Extract the [x, y] coordinate from the center of the cell holding the provided text.  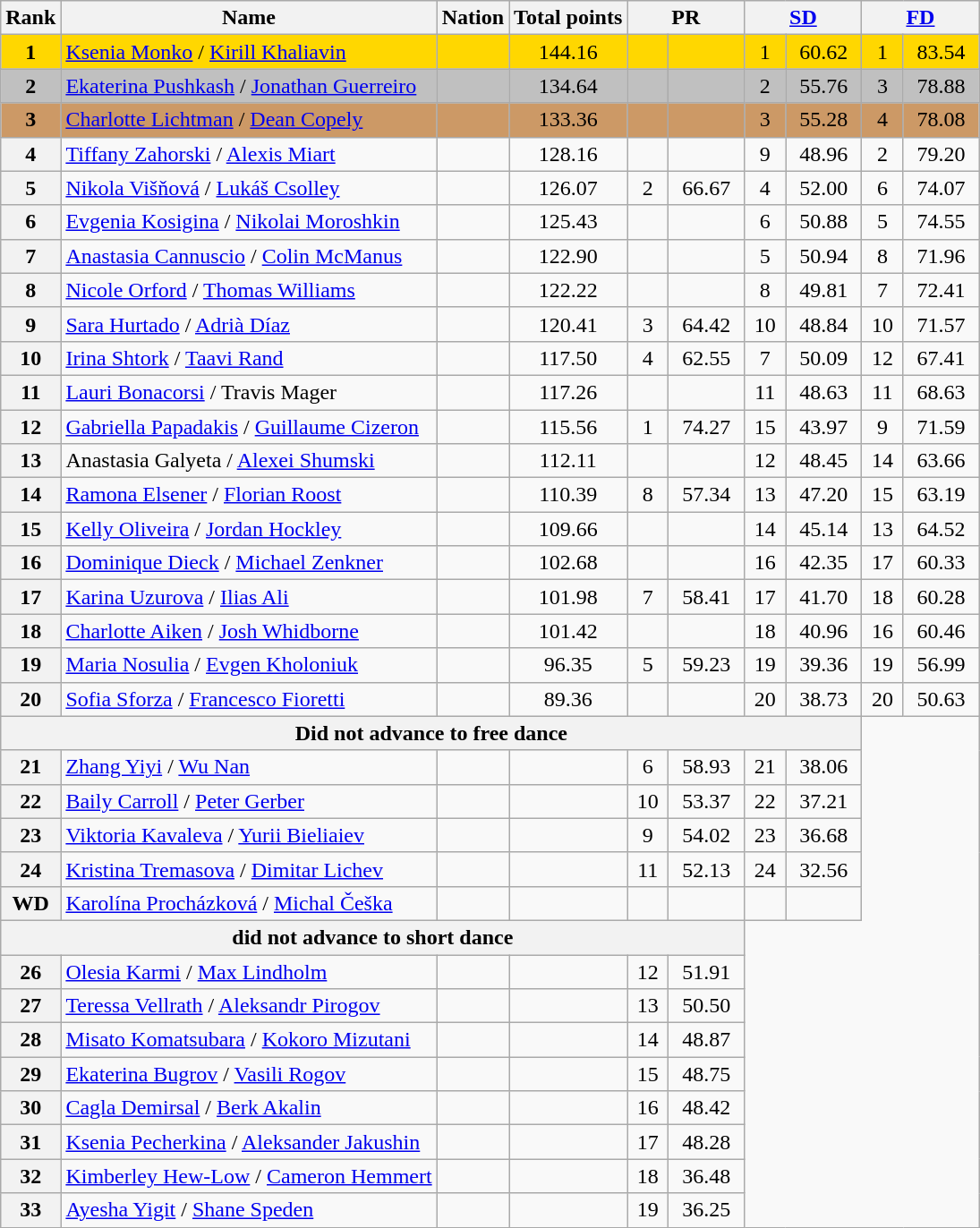
Ramona Elsener / Florian Roost [249, 495]
117.50 [568, 358]
54.02 [707, 835]
Rank [30, 18]
66.67 [707, 188]
36.25 [707, 1210]
SD [804, 18]
58.93 [707, 767]
50.88 [823, 222]
43.97 [823, 427]
117.26 [568, 392]
48.45 [823, 461]
48.42 [707, 1108]
Total points [568, 18]
112.11 [568, 461]
74.27 [707, 427]
Evgenia Kosigina / Nikolai Moroshkin [249, 222]
Nation [473, 18]
68.63 [942, 392]
50.09 [823, 358]
36.48 [707, 1176]
37.21 [823, 801]
50.50 [707, 1006]
Gabriella Papadakis / Guillaume Cizeron [249, 427]
Kelly Oliveira / Jordan Hockley [249, 529]
102.68 [568, 563]
144.16 [568, 52]
Ksenia Pecherkina / Aleksander Jakushin [249, 1142]
Ayesha Yigit / Shane Speden [249, 1210]
Karolína Procházková / Michal Češka [249, 903]
57.34 [707, 495]
Anastasia Cannuscio / Colin McManus [249, 256]
133.36 [568, 120]
83.54 [942, 52]
96.35 [568, 665]
38.06 [823, 767]
27 [30, 1006]
101.42 [568, 631]
51.91 [707, 971]
Baily Carroll / Peter Gerber [249, 801]
60.28 [942, 597]
Charlotte Aiken / Josh Whidborne [249, 631]
50.63 [942, 699]
71.59 [942, 427]
52.00 [823, 188]
PR [686, 18]
50.94 [823, 256]
64.42 [707, 324]
38.73 [823, 699]
Maria Nosulia / Evgen Kholoniuk [249, 665]
Misato Komatsubara / Kokoro Mizutani [249, 1040]
Irina Shtork / Taavi Rand [249, 358]
122.22 [568, 290]
Name [249, 18]
48.75 [707, 1074]
48.63 [823, 392]
55.28 [823, 120]
48.96 [823, 154]
63.66 [942, 461]
Viktoria Kavaleva / Yurii Bieliaiev [249, 835]
did not advance to short dance [372, 937]
33 [30, 1210]
120.41 [568, 324]
62.55 [707, 358]
Nicole Orford / Thomas Williams [249, 290]
110.39 [568, 495]
49.81 [823, 290]
30 [30, 1108]
60.33 [942, 563]
32 [30, 1176]
Tiffany Zahorski / Alexis Miart [249, 154]
126.07 [568, 188]
31 [30, 1142]
Nikola Višňová / Lukáš Csolley [249, 188]
79.20 [942, 154]
125.43 [568, 222]
134.64 [568, 86]
122.90 [568, 256]
63.19 [942, 495]
FD [920, 18]
Charlotte Lichtman / Dean Copely [249, 120]
45.14 [823, 529]
Ekaterina Bugrov / Vasili Rogov [249, 1074]
Kimberley Hew-Low / Cameron Hemmert [249, 1176]
39.36 [823, 665]
Cagla Demirsal / Berk Akalin [249, 1108]
78.08 [942, 120]
Ekaterina Pushkash / Jonathan Guerreiro [249, 86]
Teressa Vellrath / Aleksandr Pirogov [249, 1006]
74.07 [942, 188]
48.87 [707, 1040]
71.96 [942, 256]
67.41 [942, 358]
Lauri Bonacorsi / Travis Mager [249, 392]
59.23 [707, 665]
72.41 [942, 290]
Zhang Yiyi / Wu Nan [249, 767]
28 [30, 1040]
78.88 [942, 86]
Kristina Tremasova / Dimitar Lichev [249, 869]
Olesia Karmi / Max Lindholm [249, 971]
Sofia Sforza / Francesco Fioretti [249, 699]
48.84 [823, 324]
58.41 [707, 597]
64.52 [942, 529]
Did not advance to free dance [431, 733]
32.56 [823, 869]
53.37 [707, 801]
109.66 [568, 529]
52.13 [707, 869]
Ksenia Monko / Kirill Khaliavin [249, 52]
115.56 [568, 427]
Karina Uzurova / Ilias Ali [249, 597]
101.98 [568, 597]
89.36 [568, 699]
Sara Hurtado / Adrià Díaz [249, 324]
41.70 [823, 597]
74.55 [942, 222]
42.35 [823, 563]
48.28 [707, 1142]
71.57 [942, 324]
29 [30, 1074]
60.46 [942, 631]
128.16 [568, 154]
Dominique Dieck / Michael Zenkner [249, 563]
WD [30, 903]
26 [30, 971]
60.62 [823, 52]
47.20 [823, 495]
55.76 [823, 86]
Anastasia Galyeta / Alexei Shumski [249, 461]
56.99 [942, 665]
36.68 [823, 835]
40.96 [823, 631]
